Find where the given text appears and provide that cell's center as [X, Y] coordinate. 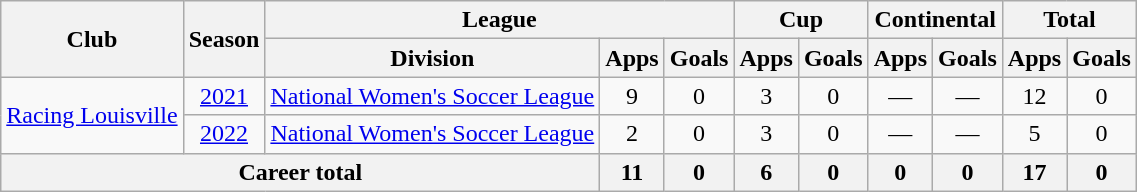
9 [632, 96]
2022 [224, 134]
Racing Louisville [92, 115]
Division [432, 58]
Career total [300, 172]
2021 [224, 96]
Cup [801, 20]
League [500, 20]
12 [1034, 96]
11 [632, 172]
Total [1069, 20]
5 [1034, 134]
Season [224, 39]
Continental [935, 20]
6 [766, 172]
17 [1034, 172]
Club [92, 39]
2 [632, 134]
